Detect which cell encompasses the target text, then output its [x, y] center coordinate. 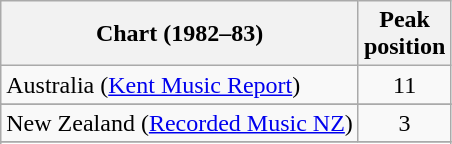
3 [404, 123]
Australia (Kent Music Report) [180, 85]
New Zealand (Recorded Music NZ) [180, 123]
Chart (1982–83) [180, 34]
11 [404, 85]
Peakposition [404, 34]
